Return [X, Y] of the center of cell containing provided text 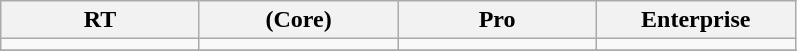
(Core) [298, 20]
Pro [498, 20]
RT [100, 20]
Enterprise [696, 20]
